Pinpoint the cell where the given text exists, returning its (X, Y) midpoint coordinate. 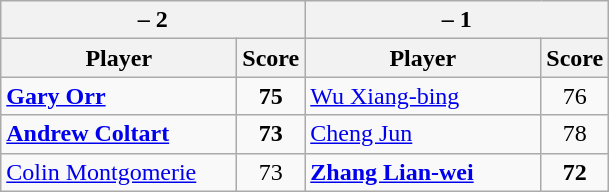
Cheng Jun (423, 134)
Wu Xiang-bing (423, 96)
72 (575, 172)
75 (271, 96)
76 (575, 96)
Colin Montgomerie (119, 172)
Zhang Lian-wei (423, 172)
Gary Orr (119, 96)
– 2 (153, 20)
78 (575, 134)
– 1 (457, 20)
Andrew Coltart (119, 134)
